Capture the cell that displays the provided text and extract its [x, y] central coordinate. 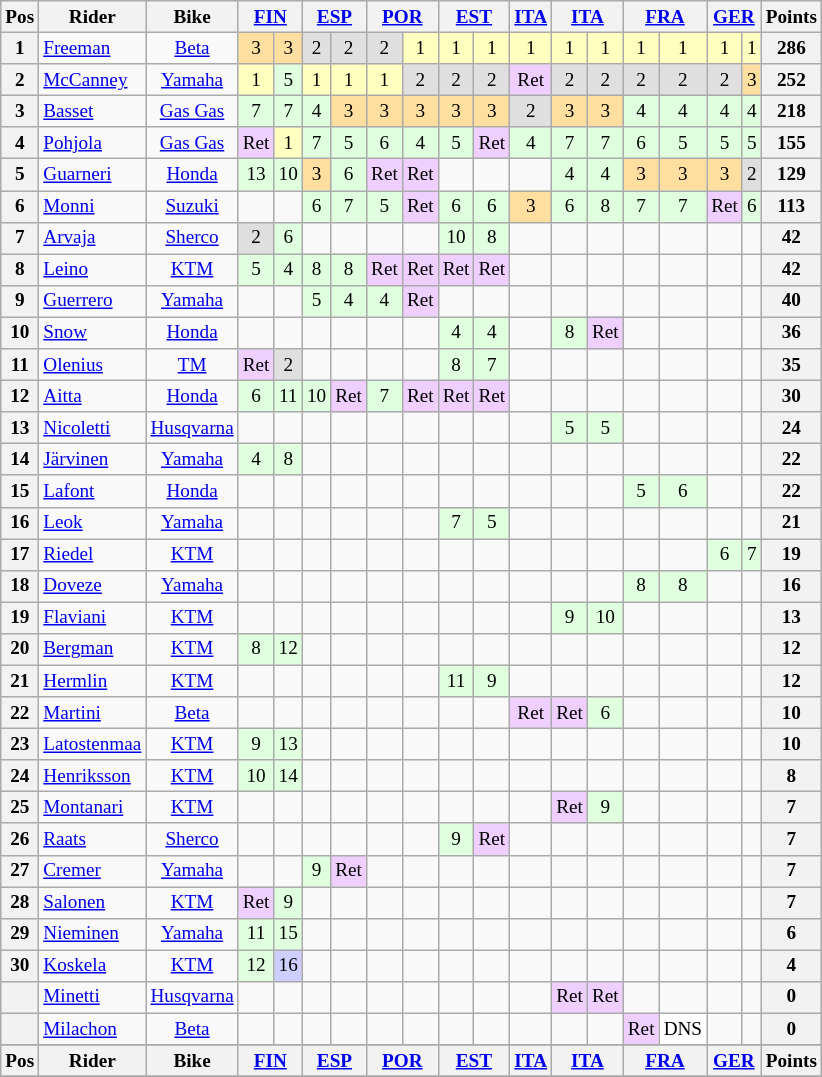
29 [20, 934]
Hermlin [92, 681]
DNS [683, 1029]
Leino [92, 270]
286 [791, 48]
Salonen [92, 902]
129 [791, 175]
Arvaja [92, 238]
23 [20, 744]
Doveze [92, 586]
252 [791, 80]
Henriksson [92, 776]
Olenius [92, 365]
Bergman [92, 649]
Basset [92, 111]
Raats [92, 839]
Järvinen [92, 460]
Pohjola [92, 143]
Suzuki [192, 206]
20 [20, 649]
Aitta [92, 396]
Montanari [92, 808]
Monni [92, 206]
Snow [92, 333]
Flaviani [92, 618]
113 [791, 206]
Lafont [92, 491]
Riedel [92, 554]
155 [791, 143]
18 [20, 586]
36 [791, 333]
Martini [92, 713]
Guarneri [92, 175]
Milachon [92, 1029]
218 [791, 111]
17 [20, 554]
Minetti [92, 997]
40 [791, 301]
Nicoletti [92, 428]
Freeman [92, 48]
Latostenmaa [92, 744]
TM [192, 365]
28 [20, 902]
Cremer [92, 871]
Koskela [92, 966]
35 [791, 365]
Nieminen [92, 934]
McCanney [92, 80]
27 [20, 871]
Leok [92, 523]
26 [20, 839]
Guerrero [92, 301]
25 [20, 808]
